Provide the [x, y] coordinate of the cell's center where the given text is located.  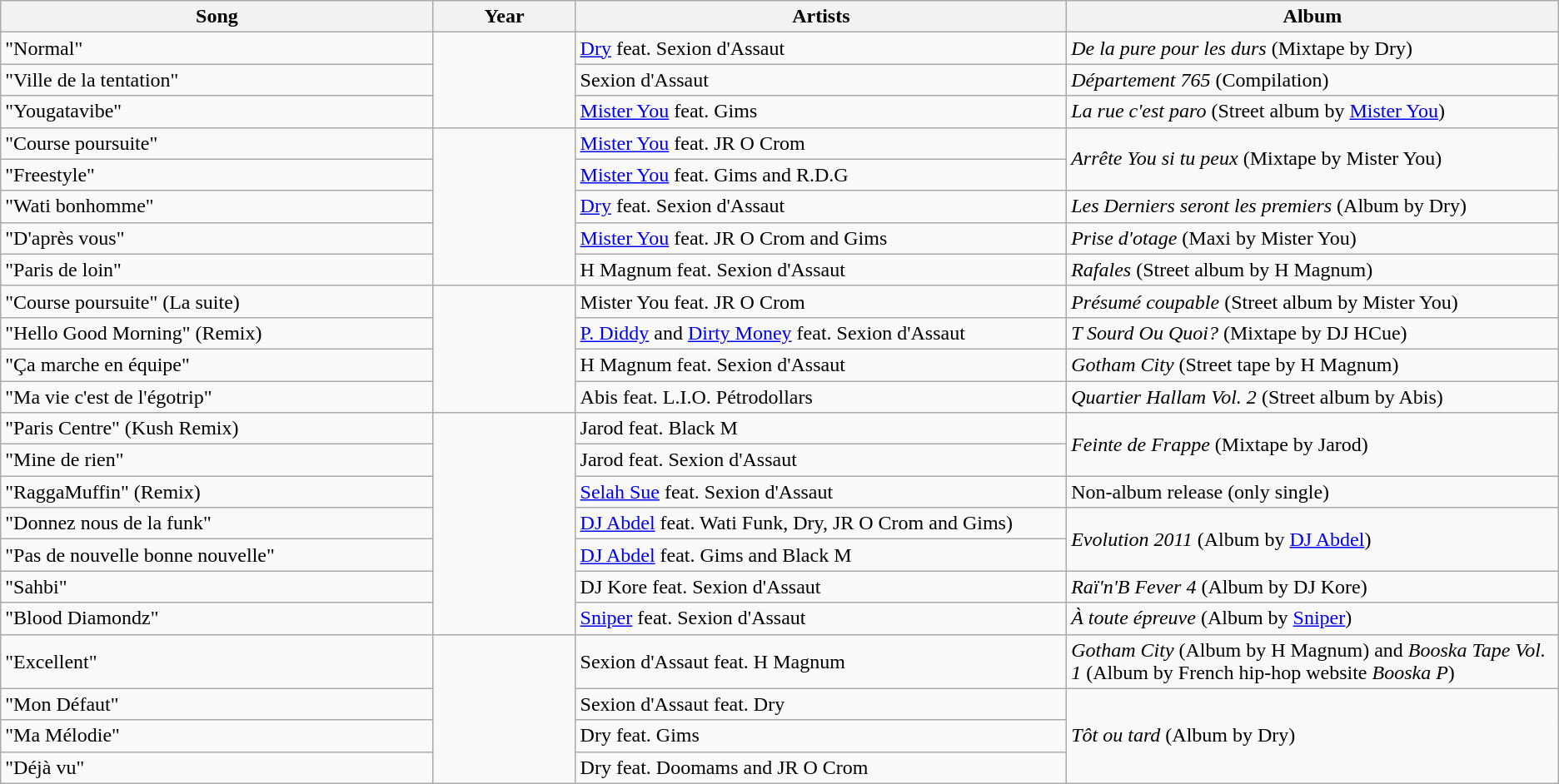
Tôt ou tard (Album by Dry) [1312, 736]
"Déjà vu" [217, 767]
Les Derniers seront les premiers (Album by Dry) [1312, 206]
"Ville de la tentation" [217, 80]
Quartier Hallam Vol. 2 (Street album by Abis) [1312, 397]
"Donnez nous de la funk" [217, 523]
Sniper feat. Sexion d'Assaut [821, 618]
DJ Abdel feat. Wati Funk, Dry, JR O Crom and Gims) [821, 523]
"Blood Diamondz" [217, 618]
T Sourd Ou Quoi? (Mixtape by DJ HCue) [1312, 333]
"D'après vous" [217, 238]
"Mon Défaut" [217, 704]
Rafales (Street album by H Magnum) [1312, 270]
"Freestyle" [217, 175]
"Course poursuite" [217, 143]
Artists [821, 17]
De la pure pour les durs (Mixtape by Dry) [1312, 48]
Arrête You si tu peux (Mixtape by Mister You) [1312, 159]
Dry feat. Gims [821, 736]
"Course poursuite" (La suite) [217, 301]
Mister You feat. JR O Crom and Gims [821, 238]
"Yougatavibe" [217, 112]
Sexion d'Assaut feat. Dry [821, 704]
Mister You feat. Gims [821, 112]
Mister You feat. Gims and R.D.G [821, 175]
"Excellent" [217, 661]
Dry feat. Doomams and JR O Crom [821, 767]
Sexion d'Assaut feat. H Magnum [821, 661]
Evolution 2011 (Album by DJ Abdel) [1312, 539]
Album [1312, 17]
Abis feat. L.I.O. Pétrodollars [821, 397]
"Ma Mélodie" [217, 736]
Jarod feat. Sexion d'Assaut [821, 460]
Feinte de Frappe (Mixtape by Jarod) [1312, 444]
"Paris Centre" (Kush Remix) [217, 429]
Prise d'otage (Maxi by Mister You) [1312, 238]
Jarod feat. Black M [821, 429]
Présumé coupable (Street album by Mister You) [1312, 301]
"Ma vie c'est de l'égotrip" [217, 397]
À toute épreuve (Album by Sniper) [1312, 618]
Year [505, 17]
"Pas de nouvelle bonne nouvelle" [217, 555]
Song [217, 17]
Département 765 (Compilation) [1312, 80]
Gotham City (Street tape by H Magnum) [1312, 365]
"Wati bonhomme" [217, 206]
"Ça marche en équipe" [217, 365]
"Hello Good Morning" (Remix) [217, 333]
La rue c'est paro (Street album by Mister You) [1312, 112]
"Sahbi" [217, 587]
"RaggaMuffin" (Remix) [217, 492]
DJ Kore feat. Sexion d'Assaut [821, 587]
Raï'n'B Fever 4 (Album by DJ Kore) [1312, 587]
Sexion d'Assaut [821, 80]
P. Diddy and Dirty Money feat. Sexion d'Assaut [821, 333]
"Normal" [217, 48]
Non-album release (only single) [1312, 492]
Gotham City (Album by H Magnum) and Booska Tape Vol. 1 (Album by French hip-hop website Booska P) [1312, 661]
"Mine de rien" [217, 460]
"Paris de loin" [217, 270]
Selah Sue feat. Sexion d'Assaut [821, 492]
DJ Abdel feat. Gims and Black M [821, 555]
